Provide the [x, y] coordinate of the cell's center where the given text is located.  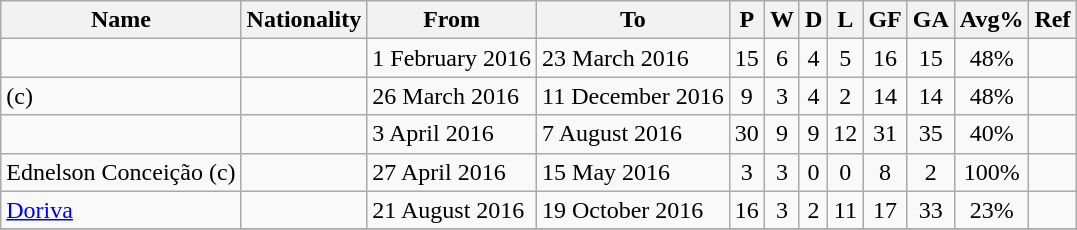
23% [992, 210]
33 [930, 210]
From [452, 20]
30 [746, 134]
Ref [1052, 20]
D [813, 20]
W [782, 20]
Ednelson Conceição (c) [121, 172]
11 December 2016 [634, 96]
To [634, 20]
GF [885, 20]
11 [846, 210]
Doriva [121, 210]
19 October 2016 [634, 210]
L [846, 20]
P [746, 20]
17 [885, 210]
8 [885, 172]
12 [846, 134]
100% [992, 172]
6 [782, 58]
7 August 2016 [634, 134]
15 May 2016 [634, 172]
(c) [121, 96]
40% [992, 134]
27 April 2016 [452, 172]
23 March 2016 [634, 58]
21 August 2016 [452, 210]
3 April 2016 [452, 134]
Nationality [304, 20]
31 [885, 134]
Avg% [992, 20]
35 [930, 134]
Name [121, 20]
1 February 2016 [452, 58]
GA [930, 20]
5 [846, 58]
26 March 2016 [452, 96]
